Return [X, Y] of the center of cell containing provided text 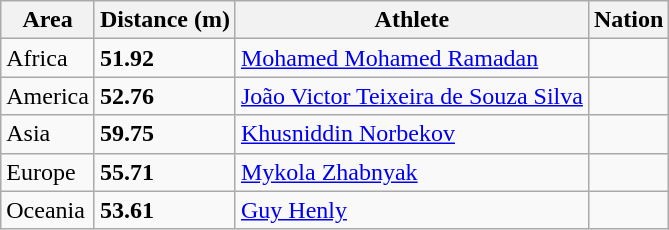
Mohamed Mohamed Ramadan [412, 58]
Distance (m) [164, 20]
Nation [628, 20]
America [48, 96]
51.92 [164, 58]
Oceania [48, 210]
Africa [48, 58]
Khusniddin Norbekov [412, 134]
Europe [48, 172]
53.61 [164, 210]
João Victor Teixeira de Souza Silva [412, 96]
Guy Henly [412, 210]
52.76 [164, 96]
55.71 [164, 172]
59.75 [164, 134]
Mykola Zhabnyak [412, 172]
Area [48, 20]
Asia [48, 134]
Athlete [412, 20]
